Search for the cell housing the specified text and yield its [X, Y] center coordinate. 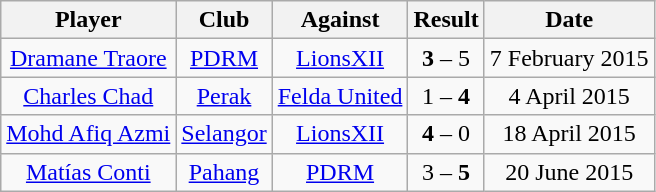
Result [446, 20]
20 June 2015 [569, 172]
Pahang [224, 172]
Date [569, 20]
Charles Chad [88, 96]
1 – 4 [446, 96]
Player [88, 20]
Dramane Traore [88, 58]
Perak [224, 96]
7 February 2015 [569, 58]
Felda United [340, 96]
Club [224, 20]
Against [340, 20]
Selangor [224, 134]
Mohd Afiq Azmi [88, 134]
18 April 2015 [569, 134]
Matías Conti [88, 172]
4 April 2015 [569, 96]
4 – 0 [446, 134]
